Pinpoint the cell where the given text exists, returning its [X, Y] midpoint coordinate. 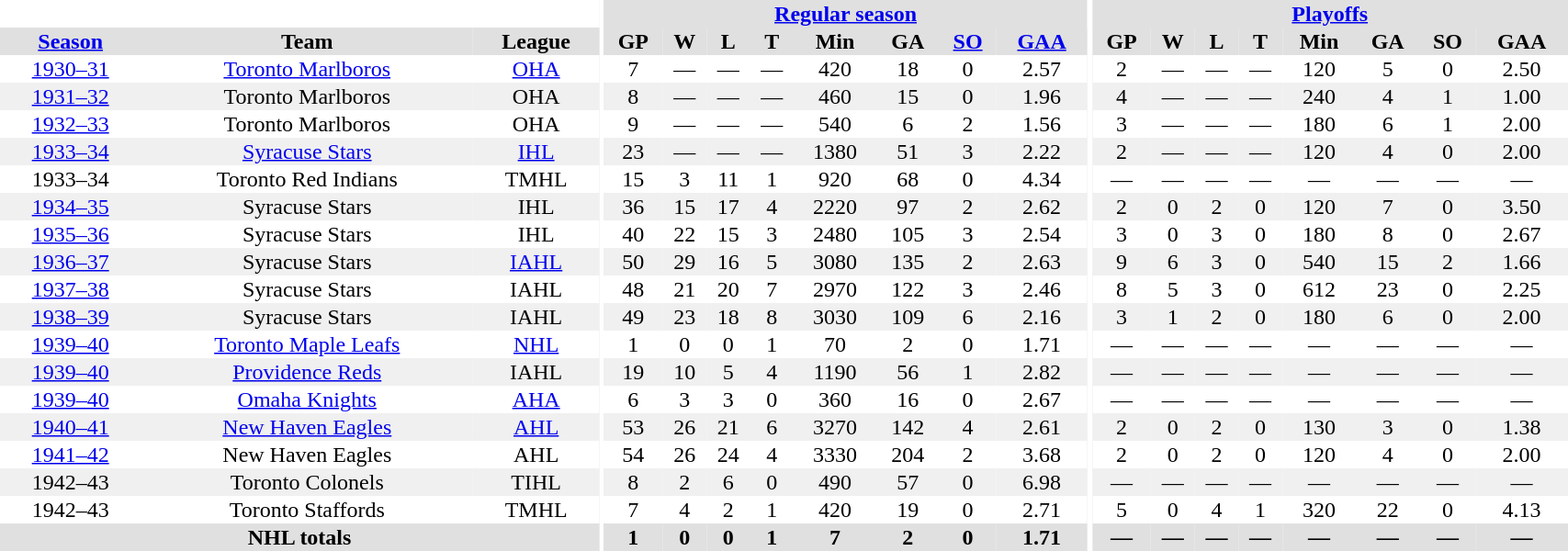
920 [835, 179]
1190 [835, 372]
League [536, 41]
6.98 [1042, 482]
1380 [835, 152]
1.66 [1522, 262]
NHL [536, 344]
Toronto Maple Leafs [307, 344]
51 [908, 152]
1931–32 [70, 96]
122 [908, 289]
49 [633, 317]
1930–31 [70, 69]
Providence Reds [307, 372]
57 [908, 482]
1932–33 [70, 124]
2.63 [1042, 262]
2.22 [1042, 152]
3330 [835, 455]
Team [307, 41]
17 [728, 207]
3030 [835, 317]
2.57 [1042, 69]
1940–41 [70, 427]
Playoffs [1330, 14]
1941–42 [70, 455]
50 [633, 262]
460 [835, 96]
97 [908, 207]
612 [1319, 289]
20 [728, 289]
11 [728, 179]
AHA [536, 399]
Omaha Knights [307, 399]
2.16 [1042, 317]
3.68 [1042, 455]
2.71 [1042, 510]
4.13 [1522, 510]
1.38 [1522, 427]
3080 [835, 262]
130 [1319, 427]
2.46 [1042, 289]
320 [1319, 510]
40 [633, 234]
Season [70, 41]
Regular season [845, 14]
TIHL [536, 482]
1934–35 [70, 207]
68 [908, 179]
135 [908, 262]
29 [684, 262]
3.50 [1522, 207]
360 [835, 399]
1.96 [1042, 96]
2.25 [1522, 289]
56 [908, 372]
240 [1319, 96]
490 [835, 482]
10 [684, 372]
70 [835, 344]
204 [908, 455]
2.61 [1042, 427]
4.34 [1042, 179]
1.56 [1042, 124]
Toronto Colonels [307, 482]
2.62 [1042, 207]
109 [908, 317]
1938–39 [70, 317]
2.50 [1522, 69]
2.54 [1042, 234]
105 [908, 234]
1937–38 [70, 289]
3270 [835, 427]
2970 [835, 289]
2480 [835, 234]
48 [633, 289]
53 [633, 427]
Toronto Red Indians [307, 179]
2220 [835, 207]
24 [728, 455]
1936–37 [70, 262]
NHL totals [299, 537]
142 [908, 427]
2.82 [1042, 372]
1.00 [1522, 96]
54 [633, 455]
1935–36 [70, 234]
36 [633, 207]
Toronto Staffords [307, 510]
